Locate the cell with the specified text and output its [x, y] center coordinate. 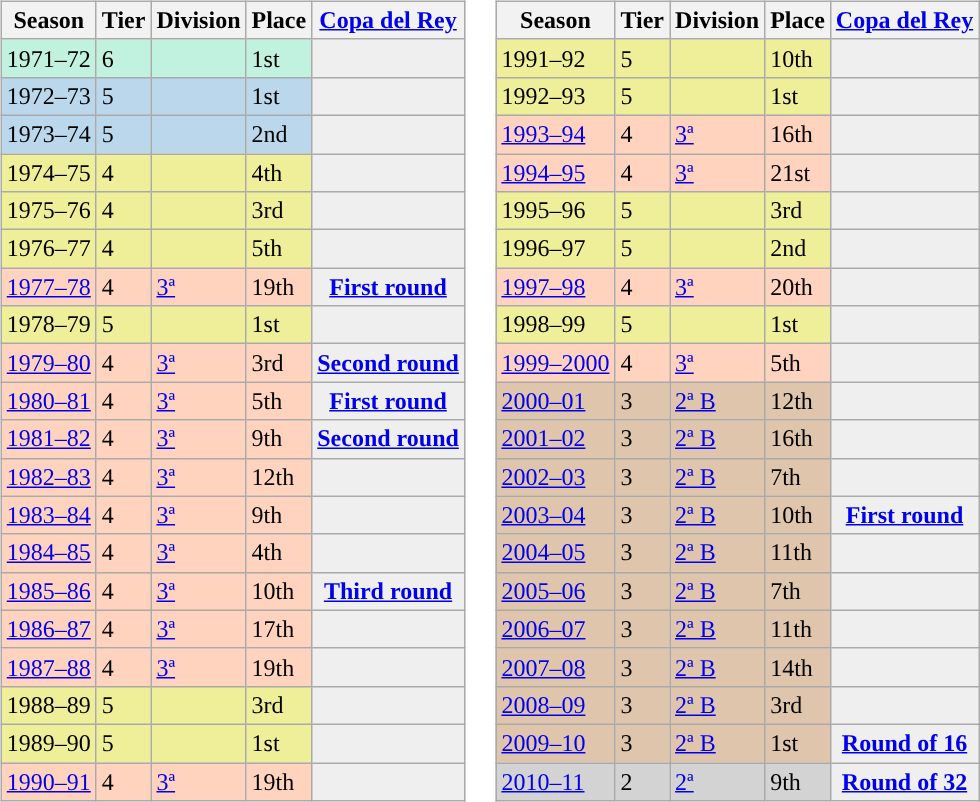
6 [124, 58]
1975–76 [48, 211]
21st [798, 173]
1997–98 [556, 287]
2 [642, 781]
1996–97 [556, 249]
2002–03 [556, 477]
1995–96 [556, 211]
17th [279, 629]
2005–06 [556, 591]
1976–77 [48, 249]
1979–80 [48, 363]
Third round [388, 591]
1992–93 [556, 96]
1985–86 [48, 591]
1998–99 [556, 325]
1977–78 [48, 287]
1972–73 [48, 96]
2000–01 [556, 401]
1991–92 [556, 58]
2ª [718, 781]
1980–81 [48, 401]
1987–88 [48, 667]
Round of 16 [904, 743]
2003–04 [556, 515]
14th [798, 667]
1986–87 [48, 629]
1971–72 [48, 58]
2010–11 [556, 781]
1994–95 [556, 173]
2001–02 [556, 439]
1988–89 [48, 705]
1974–75 [48, 173]
Round of 32 [904, 781]
2008–09 [556, 705]
1973–74 [48, 134]
1990–91 [48, 781]
20th [798, 287]
2009–10 [556, 743]
1982–83 [48, 477]
1993–94 [556, 134]
1989–90 [48, 743]
2007–08 [556, 667]
1978–79 [48, 325]
1981–82 [48, 439]
1984–85 [48, 553]
1999–2000 [556, 363]
2004–05 [556, 553]
1983–84 [48, 515]
2006–07 [556, 629]
